Find where the given text appears and provide that cell's center as (X, Y) coordinate. 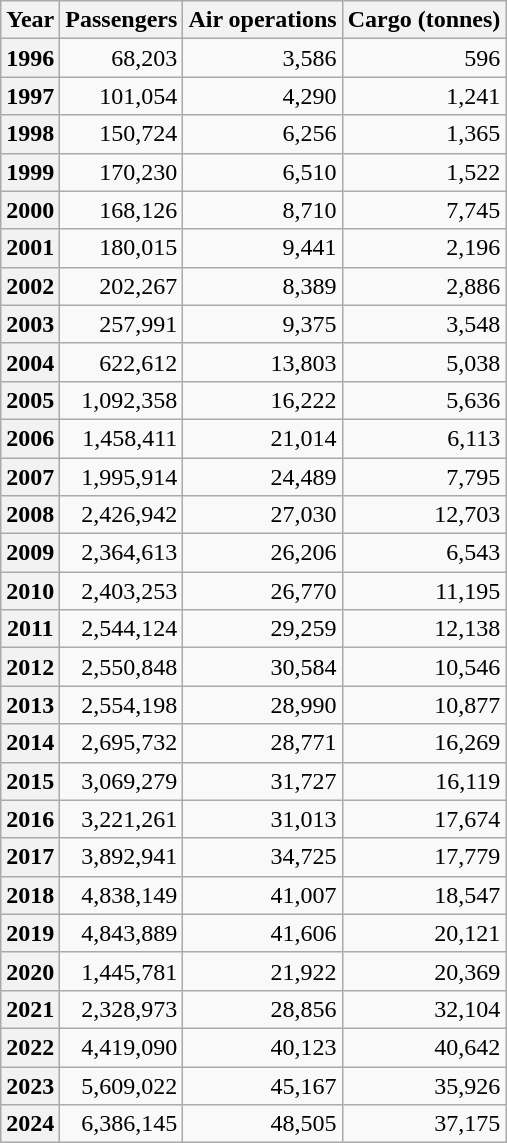
1,522 (424, 172)
4,838,149 (122, 895)
3,586 (262, 58)
18,547 (424, 895)
20,121 (424, 933)
2,328,973 (122, 1009)
28,856 (262, 1009)
2020 (30, 971)
180,015 (122, 248)
2021 (30, 1009)
12,703 (424, 515)
3,221,261 (122, 819)
16,269 (424, 743)
2009 (30, 553)
2010 (30, 591)
2017 (30, 857)
2000 (30, 210)
3,892,941 (122, 857)
31,727 (262, 781)
2004 (30, 362)
2,544,124 (122, 629)
35,926 (424, 1085)
30,584 (262, 667)
Year (30, 20)
Passengers (122, 20)
2022 (30, 1047)
202,267 (122, 286)
8,389 (262, 286)
2014 (30, 743)
2,196 (424, 248)
2015 (30, 781)
41,007 (262, 895)
32,104 (424, 1009)
2,403,253 (122, 591)
5,636 (424, 400)
1,995,914 (122, 477)
40,642 (424, 1047)
16,119 (424, 781)
4,843,889 (122, 933)
4,290 (262, 96)
1,445,781 (122, 971)
7,795 (424, 477)
24,489 (262, 477)
3,548 (424, 324)
40,123 (262, 1047)
2011 (30, 629)
Air operations (262, 20)
2003 (30, 324)
13,803 (262, 362)
3,069,279 (122, 781)
168,126 (122, 210)
2,364,613 (122, 553)
101,054 (122, 96)
9,375 (262, 324)
6,386,145 (122, 1124)
2013 (30, 705)
6,256 (262, 134)
1996 (30, 58)
2024 (30, 1124)
2012 (30, 667)
27,030 (262, 515)
17,674 (424, 819)
11,195 (424, 591)
28,990 (262, 705)
170,230 (122, 172)
1999 (30, 172)
1,458,411 (122, 438)
2,554,198 (122, 705)
2,695,732 (122, 743)
41,606 (262, 933)
2018 (30, 895)
2005 (30, 400)
Cargo (tonnes) (424, 20)
68,203 (122, 58)
21,014 (262, 438)
596 (424, 58)
2,426,942 (122, 515)
2006 (30, 438)
6,543 (424, 553)
8,710 (262, 210)
1,241 (424, 96)
257,991 (122, 324)
1997 (30, 96)
31,013 (262, 819)
5,609,022 (122, 1085)
28,771 (262, 743)
20,369 (424, 971)
2,550,848 (122, 667)
29,259 (262, 629)
45,167 (262, 1085)
16,222 (262, 400)
2016 (30, 819)
6,510 (262, 172)
2,886 (424, 286)
2008 (30, 515)
10,877 (424, 705)
37,175 (424, 1124)
6,113 (424, 438)
9,441 (262, 248)
622,612 (122, 362)
26,770 (262, 591)
26,206 (262, 553)
2001 (30, 248)
21,922 (262, 971)
48,505 (262, 1124)
1,092,358 (122, 400)
2023 (30, 1085)
12,138 (424, 629)
1,365 (424, 134)
5,038 (424, 362)
7,745 (424, 210)
10,546 (424, 667)
150,724 (122, 134)
1998 (30, 134)
17,779 (424, 857)
2019 (30, 933)
2002 (30, 286)
4,419,090 (122, 1047)
34,725 (262, 857)
2007 (30, 477)
